Return the [X, Y] coordinate for the center point of the cell that contains the specified text.  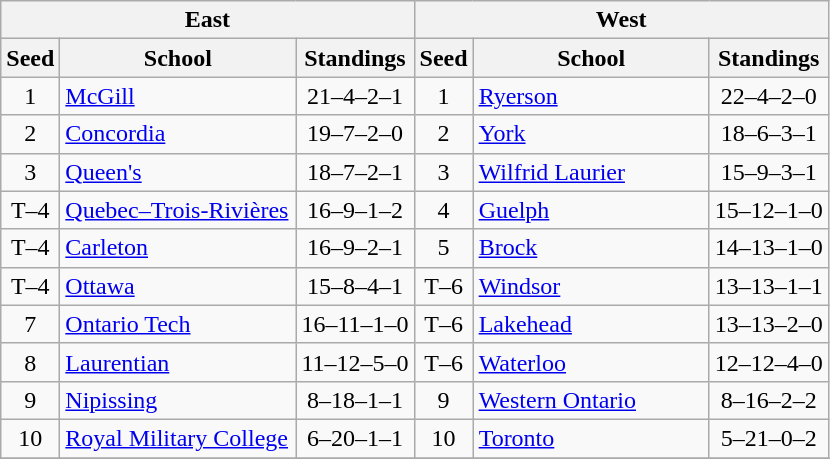
Laurentian [178, 362]
11–12–5–0 [355, 362]
8–16–2–2 [768, 400]
Quebec–Trois-Rivières [178, 210]
19–7–2–0 [355, 134]
5 [444, 248]
Windsor [591, 286]
15–8–4–1 [355, 286]
16–9–2–1 [355, 248]
16–9–1–2 [355, 210]
Wilfrid Laurier [591, 172]
Royal Military College [178, 438]
15–9–3–1 [768, 172]
Lakehead [591, 324]
Guelph [591, 210]
16–11–1–0 [355, 324]
18–7–2–1 [355, 172]
York [591, 134]
7 [30, 324]
8–18–1–1 [355, 400]
Concordia [178, 134]
Queen's [178, 172]
13–13–1–1 [768, 286]
Brock [591, 248]
Ontario Tech [178, 324]
McGill [178, 96]
4 [444, 210]
21–4–2–1 [355, 96]
12–12–4–0 [768, 362]
13–13–2–0 [768, 324]
22–4–2–0 [768, 96]
Carleton [178, 248]
Toronto [591, 438]
5–21–0–2 [768, 438]
West [621, 20]
15–12–1–0 [768, 210]
14–13–1–0 [768, 248]
18–6–3–1 [768, 134]
East [208, 20]
Ryerson [591, 96]
Ottawa [178, 286]
8 [30, 362]
6–20–1–1 [355, 438]
Waterloo [591, 362]
Western Ontario [591, 400]
Nipissing [178, 400]
